Provide the (X, Y) coordinate of the cell's center where the given text is located.  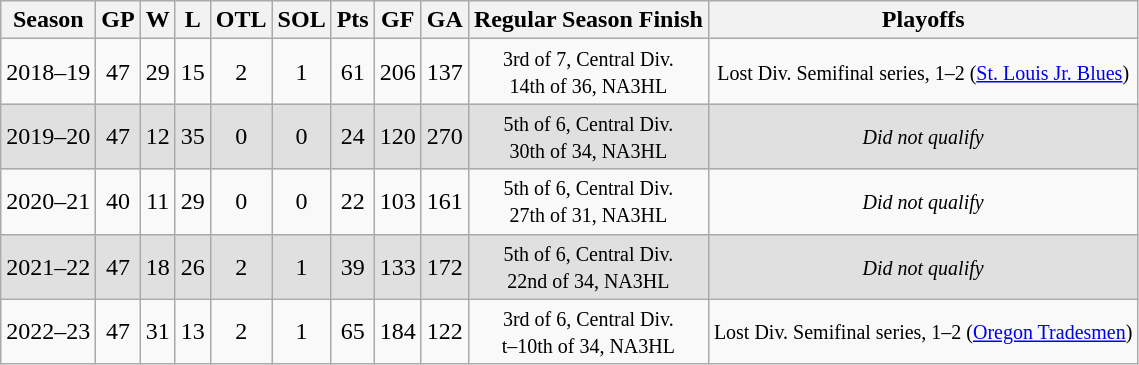
161 (444, 202)
12 (158, 136)
13 (192, 332)
26 (192, 266)
270 (444, 136)
Lost Div. Semifinal series, 1–2 (Oregon Tradesmen) (923, 332)
2018–19 (48, 72)
Playoffs (923, 20)
2019–20 (48, 136)
120 (398, 136)
GA (444, 20)
40 (118, 202)
206 (398, 72)
133 (398, 266)
L (192, 20)
3rd of 6, Central Div.t–10th of 34, NA3HL (588, 332)
103 (398, 202)
65 (352, 332)
5th of 6, Central Div.30th of 34, NA3HL (588, 136)
SOL (302, 20)
W (158, 20)
122 (444, 332)
184 (398, 332)
OTL (241, 20)
GP (118, 20)
2021–22 (48, 266)
Season (48, 20)
3rd of 7, Central Div.14th of 36, NA3HL (588, 72)
61 (352, 72)
Lost Div. Semifinal series, 1–2 (St. Louis Jr. Blues) (923, 72)
2022–23 (48, 332)
Regular Season Finish (588, 20)
5th of 6, Central Div.22nd of 34, NA3HL (588, 266)
11 (158, 202)
31 (158, 332)
24 (352, 136)
2020–21 (48, 202)
35 (192, 136)
39 (352, 266)
15 (192, 72)
Pts (352, 20)
22 (352, 202)
GF (398, 20)
172 (444, 266)
5th of 6, Central Div.27th of 31, NA3HL (588, 202)
137 (444, 72)
18 (158, 266)
